Detect which cell encompasses the target text, then output its [x, y] center coordinate. 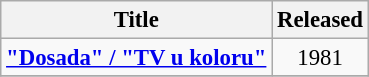
Released [320, 20]
1981 [320, 58]
Title [136, 20]
"Dosada" / "TV u koloru" [136, 58]
